Capture the cell that displays the provided text and extract its [X, Y] central coordinate. 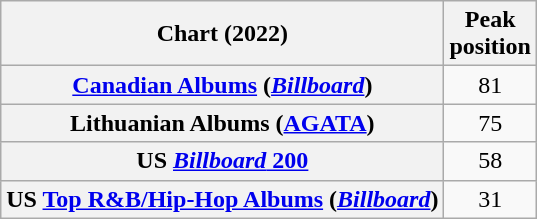
Canadian Albums (Billboard) [222, 85]
US Top R&B/Hip-Hop Albums (Billboard) [222, 199]
Lithuanian Albums (AGATA) [222, 123]
31 [490, 199]
Chart (2022) [222, 34]
81 [490, 85]
US Billboard 200 [222, 161]
58 [490, 161]
Peakposition [490, 34]
75 [490, 123]
